Determine the [X, Y] coordinate at the center of the cell enclosing the given text.  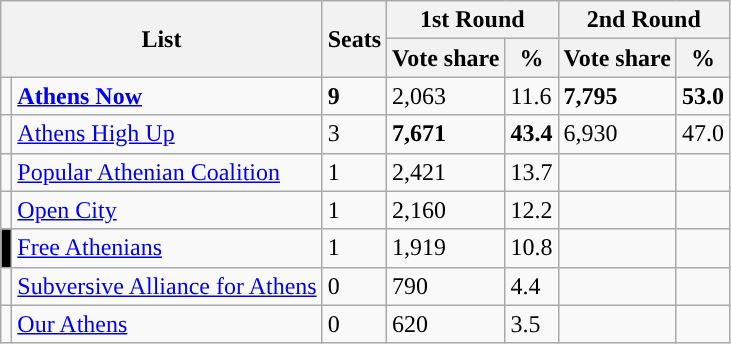
Free Athenians [167, 248]
List [162, 39]
10.8 [532, 248]
Seats [354, 39]
9 [354, 96]
7,671 [446, 134]
620 [446, 324]
4.4 [532, 286]
47.0 [702, 134]
43.4 [532, 134]
6,930 [617, 134]
2nd Round [644, 20]
7,795 [617, 96]
Popular Athenian Coalition [167, 172]
Open City [167, 210]
1st Round [472, 20]
2,063 [446, 96]
12.2 [532, 210]
1,919 [446, 248]
Athens Now [167, 96]
Athens High Up [167, 134]
Subversive Alliance for Athens [167, 286]
Our Athens [167, 324]
11.6 [532, 96]
3 [354, 134]
2,421 [446, 172]
53.0 [702, 96]
790 [446, 286]
3.5 [532, 324]
13.7 [532, 172]
2,160 [446, 210]
